Capture the cell that displays the provided text and extract its (x, y) central coordinate. 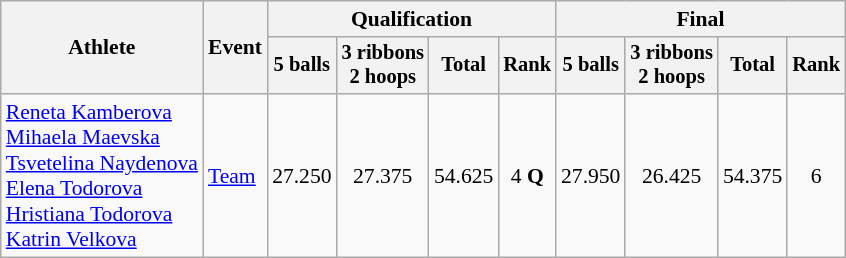
Athlete (102, 48)
6 (816, 176)
27.375 (383, 176)
Qualification (412, 19)
27.950 (590, 176)
4 Q (527, 176)
54.375 (752, 176)
Final (700, 19)
54.625 (464, 176)
26.425 (671, 176)
Event (235, 48)
Team (235, 176)
27.250 (302, 176)
Reneta KamberovaMihaela MaevskaTsvetelina NaydenovaElena TodorovaHristiana TodorovaKatrin Velkova (102, 176)
